Scan for the cell matching the given text and deliver its [X, Y] coordinate at center. 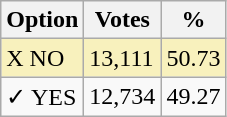
49.27 [194, 97]
Votes [122, 20]
% [194, 20]
X NO [42, 58]
13,111 [122, 58]
Option [42, 20]
✓ YES [42, 97]
12,734 [122, 97]
50.73 [194, 58]
